Find where the given text appears and provide that cell's center as [x, y] coordinate. 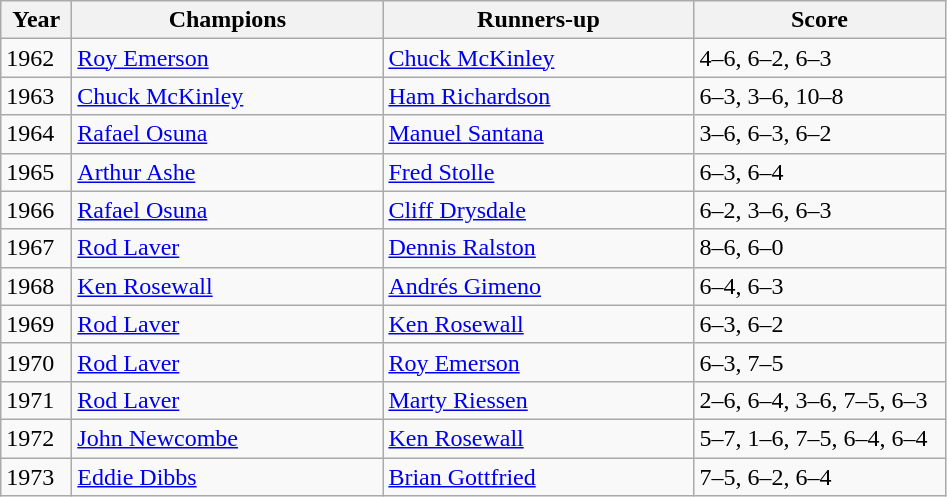
1973 [36, 477]
Runners-up [538, 20]
8–6, 6–0 [820, 248]
Fred Stolle [538, 172]
1971 [36, 400]
1972 [36, 438]
Brian Gottfried [538, 477]
Dennis Ralston [538, 248]
6–3, 6–4 [820, 172]
Champions [228, 20]
5–7, 1–6, 7–5, 6–4, 6–4 [820, 438]
Score [820, 20]
1969 [36, 324]
Ham Richardson [538, 96]
6–2, 3–6, 6–3 [820, 210]
1965 [36, 172]
4–6, 6–2, 6–3 [820, 58]
7–5, 6–2, 6–4 [820, 477]
Marty Riessen [538, 400]
3–6, 6–3, 6–2 [820, 134]
Cliff Drysdale [538, 210]
6–3, 6–2 [820, 324]
Manuel Santana [538, 134]
1963 [36, 96]
Eddie Dibbs [228, 477]
1964 [36, 134]
John Newcombe [228, 438]
6–3, 7–5 [820, 362]
1968 [36, 286]
Andrés Gimeno [538, 286]
6–4, 6–3 [820, 286]
1970 [36, 362]
1967 [36, 248]
1966 [36, 210]
2–6, 6–4, 3–6, 7–5, 6–3 [820, 400]
Arthur Ashe [228, 172]
Year [36, 20]
6–3, 3–6, 10–8 [820, 96]
1962 [36, 58]
